Scan for the cell matching the given text and deliver its (X, Y) coordinate at center. 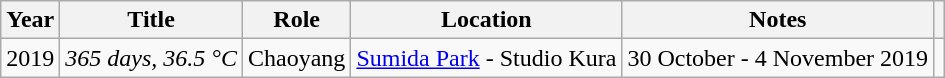
365 days, 36.5 °C (152, 58)
30 October - 4 November 2019 (778, 58)
Sumida Park - Studio Kura (486, 58)
2019 (30, 58)
Notes (778, 20)
Year (30, 20)
Location (486, 20)
Title (152, 20)
Role (296, 20)
Chaoyang (296, 58)
